Pinpoint the cell where the given text exists, returning its (x, y) midpoint coordinate. 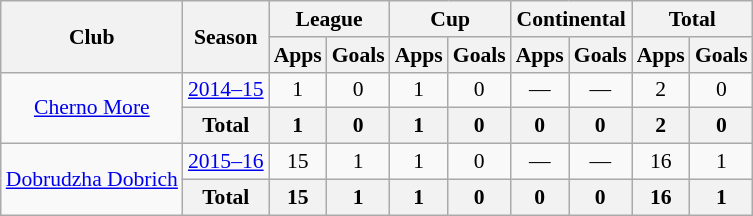
League (330, 19)
Cup (450, 19)
Dobrudzha Dobrich (92, 180)
Cherno More (92, 108)
2015–16 (226, 162)
Season (226, 36)
Club (92, 36)
2014–15 (226, 90)
Continental (572, 19)
